Pinpoint the cell where the given text exists, returning its (X, Y) midpoint coordinate. 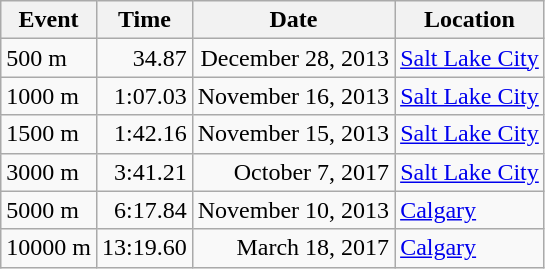
34.87 (144, 58)
1000 m (49, 96)
3000 m (49, 172)
March 18, 2017 (293, 248)
6:17.84 (144, 210)
1500 m (49, 134)
November 10, 2013 (293, 210)
November 15, 2013 (293, 134)
500 m (49, 58)
December 28, 2013 (293, 58)
10000 m (49, 248)
1:07.03 (144, 96)
Time (144, 20)
3:41.21 (144, 172)
Date (293, 20)
Event (49, 20)
13:19.60 (144, 248)
1:42.16 (144, 134)
November 16, 2013 (293, 96)
October 7, 2017 (293, 172)
Location (470, 20)
5000 m (49, 210)
